Capture the cell that displays the provided text and extract its [x, y] central coordinate. 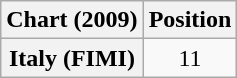
Italy (FIMI) [72, 58]
Chart (2009) [72, 20]
11 [190, 58]
Position [190, 20]
